Output the (x, y) coordinate of the center of the cell containing the given text.  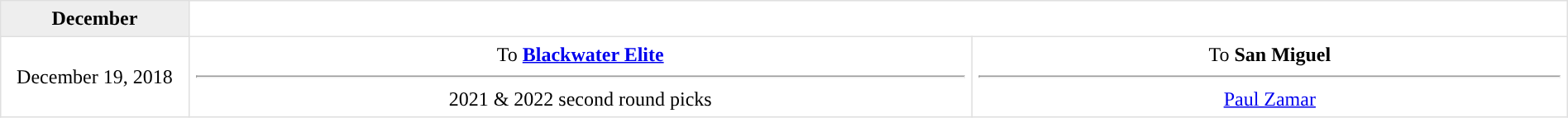
To San MiguelPaul Zamar (1269, 77)
To Blackwater Elite2021 & 2022 second round picks (581, 77)
December (94, 19)
December 19, 2018 (94, 77)
